Determine the [X, Y] coordinate at the center of the cell enclosing the given text.  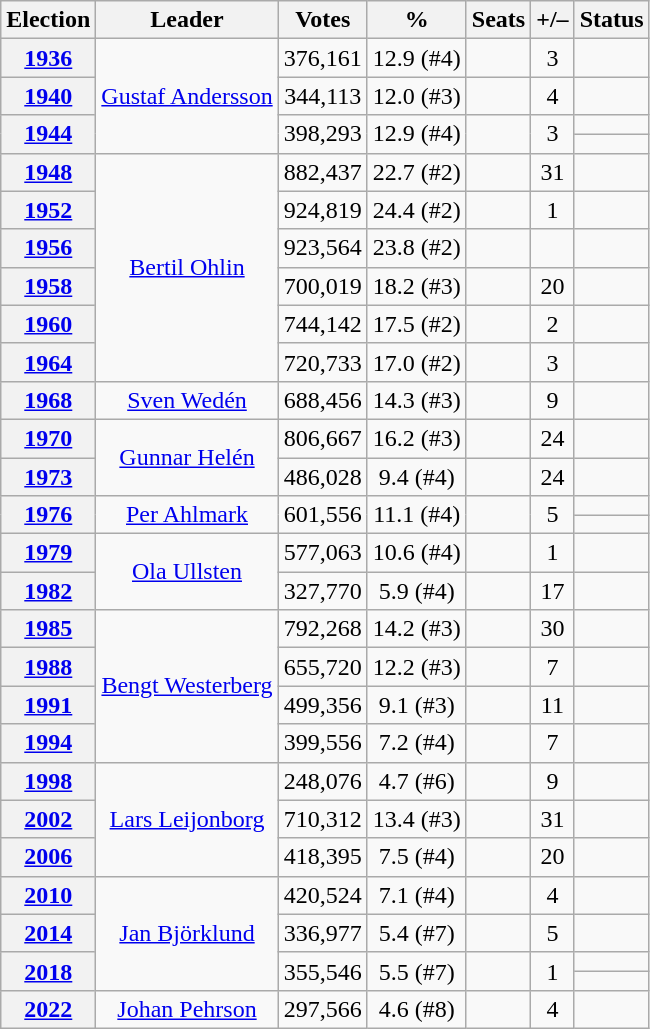
420,524 [322, 895]
5.5 (#7) [416, 971]
Lars Leijonborg [187, 819]
1991 [48, 705]
923,564 [322, 248]
710,312 [322, 819]
499,356 [322, 705]
2014 [48, 933]
700,019 [322, 286]
14.2 (#3) [416, 629]
336,977 [322, 933]
688,456 [322, 400]
1964 [48, 362]
Per Ahlmark [187, 515]
486,028 [322, 477]
655,720 [322, 667]
1958 [48, 286]
12.0 (#3) [416, 96]
10.6 (#4) [416, 553]
2002 [48, 819]
1994 [48, 743]
399,556 [322, 743]
4.6 (#8) [416, 1009]
1988 [48, 667]
2006 [48, 857]
17.0 (#2) [416, 362]
9.4 (#4) [416, 477]
2010 [48, 895]
1936 [48, 58]
1985 [48, 629]
Johan Pehrson [187, 1009]
1976 [48, 515]
577,063 [322, 553]
Seats [498, 20]
376,161 [322, 58]
9.1 (#3) [416, 705]
Election [48, 20]
18.2 (#3) [416, 286]
7.5 (#4) [416, 857]
5.9 (#4) [416, 591]
+/– [552, 20]
Jan Björklund [187, 933]
1940 [48, 96]
17.5 (#2) [416, 324]
1970 [48, 438]
601,556 [322, 515]
Votes [322, 20]
418,395 [322, 857]
22.7 (#2) [416, 172]
344,113 [322, 96]
Leader [187, 20]
Bertil Ohlin [187, 267]
882,437 [322, 172]
12.2 (#3) [416, 667]
1952 [48, 210]
1960 [48, 324]
7.1 (#4) [416, 895]
1998 [48, 781]
7.2 (#4) [416, 743]
1956 [48, 248]
1973 [48, 477]
13.4 (#3) [416, 819]
1948 [48, 172]
Gunnar Helén [187, 457]
24.4 (#2) [416, 210]
11 [552, 705]
30 [552, 629]
398,293 [322, 134]
5.4 (#7) [416, 933]
2 [552, 324]
2022 [48, 1009]
744,142 [322, 324]
792,268 [322, 629]
1944 [48, 134]
1979 [48, 553]
Status [612, 20]
2018 [48, 971]
% [416, 20]
17 [552, 591]
248,076 [322, 781]
11.1 (#4) [416, 515]
Gustaf Andersson [187, 96]
Bengt Westerberg [187, 686]
355,546 [322, 971]
806,667 [322, 438]
Sven Wedén [187, 400]
1982 [48, 591]
16.2 (#3) [416, 438]
327,770 [322, 591]
924,819 [322, 210]
14.3 (#3) [416, 400]
297,566 [322, 1009]
1968 [48, 400]
4.7 (#6) [416, 781]
23.8 (#2) [416, 248]
720,733 [322, 362]
Ola Ullsten [187, 572]
